From the cell containing the given text, extract its center point as [x, y] coordinate. 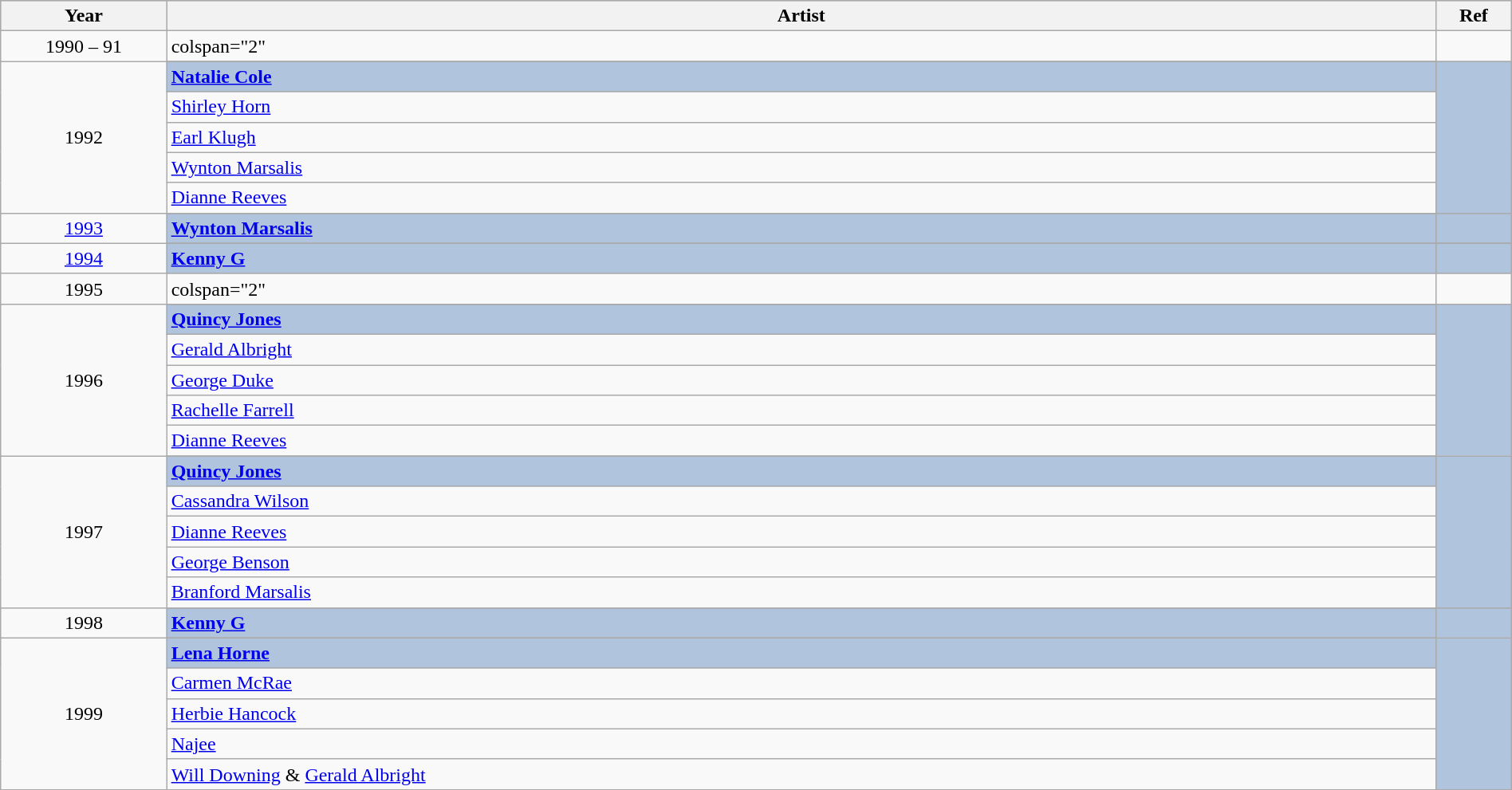
Cassandra Wilson [801, 501]
Branford Marsalis [801, 592]
Year [84, 16]
Ref [1474, 16]
1995 [84, 289]
Shirley Horn [801, 107]
Natalie Cole [801, 77]
Lena Horne [801, 653]
Herbie Hancock [801, 713]
1990 – 91 [84, 46]
Earl Klugh [801, 137]
1997 [84, 532]
1992 [84, 137]
Artist [801, 16]
Najee [801, 744]
Rachelle Farrell [801, 411]
1994 [84, 258]
George Duke [801, 380]
George Benson [801, 562]
1999 [84, 713]
1998 [84, 623]
Will Downing & Gerald Albright [801, 774]
Carmen McRae [801, 683]
1996 [84, 379]
1993 [84, 228]
Gerald Albright [801, 349]
